Locate the cell with the specified text and output its [x, y] center coordinate. 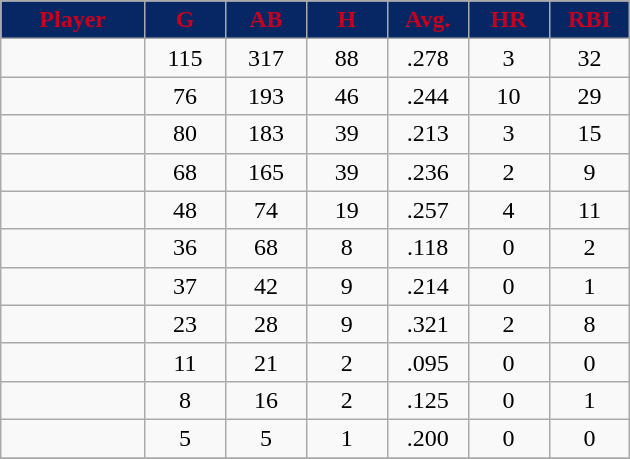
.244 [428, 96]
.200 [428, 438]
HR [508, 20]
42 [266, 286]
21 [266, 362]
RBI [590, 20]
165 [266, 172]
37 [186, 286]
4 [508, 210]
36 [186, 248]
.118 [428, 248]
28 [266, 324]
15 [590, 134]
19 [346, 210]
317 [266, 58]
74 [266, 210]
Player [73, 20]
115 [186, 58]
.214 [428, 286]
32 [590, 58]
16 [266, 400]
88 [346, 58]
48 [186, 210]
.321 [428, 324]
Avg. [428, 20]
.125 [428, 400]
10 [508, 96]
80 [186, 134]
193 [266, 96]
.236 [428, 172]
.095 [428, 362]
AB [266, 20]
29 [590, 96]
76 [186, 96]
.278 [428, 58]
183 [266, 134]
.213 [428, 134]
H [346, 20]
G [186, 20]
.257 [428, 210]
23 [186, 324]
46 [346, 96]
